Return the (x, y) coordinate for the center point of the cell that contains the specified text.  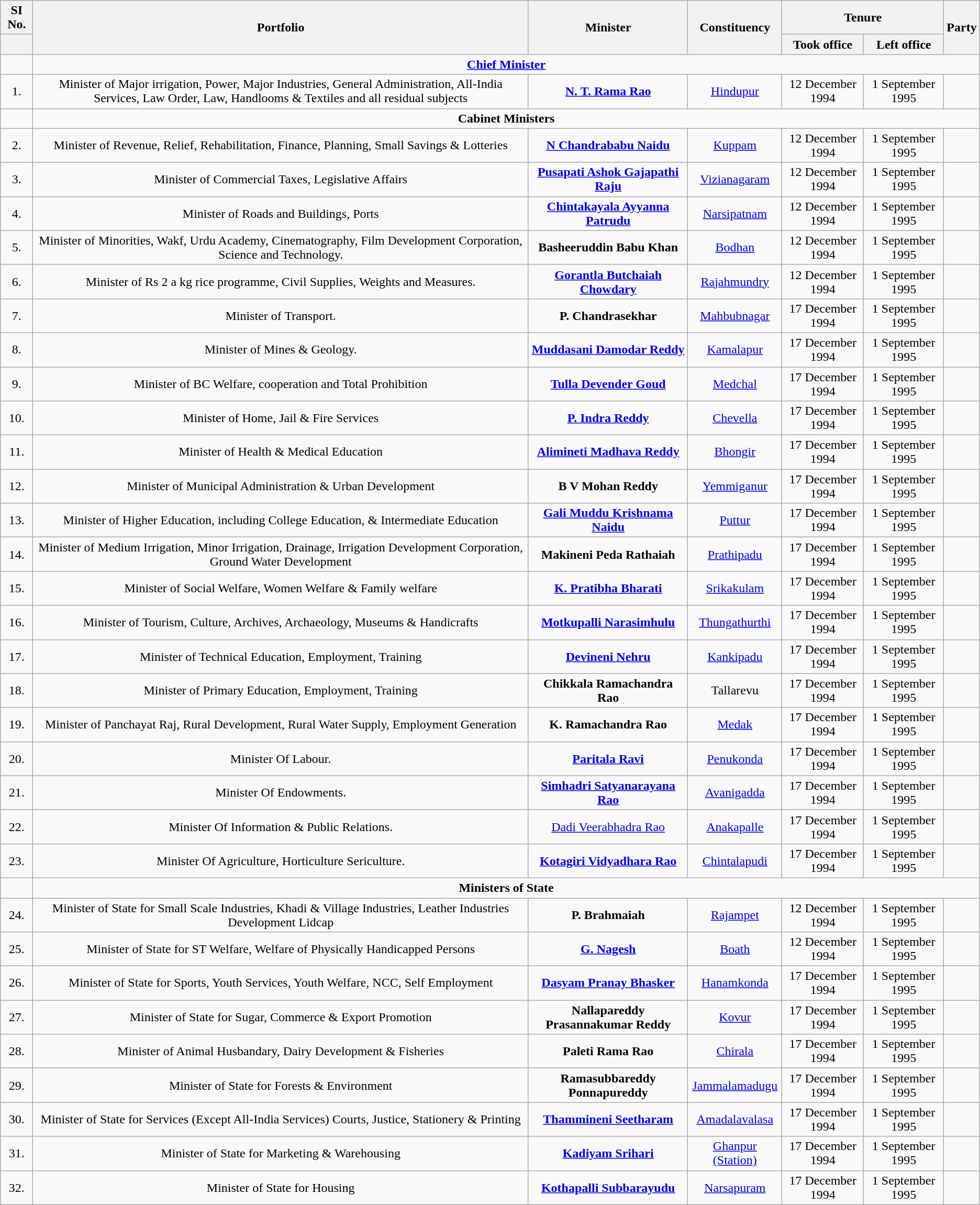
Gali Muddu Krishnama Naidu (608, 521)
Paleti Rama Rao (608, 1052)
Minister of Animal Husbandary, Dairy Development & Fisheries (281, 1052)
2. (17, 146)
Minister of Minorities, Wakf, Urdu Academy, Cinematography, Film Development Corporation, Science and Technology. (281, 247)
Jammalamadugu (735, 1085)
Amadalavalasa (735, 1120)
Minister Of Information & Public Relations. (281, 826)
Cabinet Ministers (506, 118)
17. (17, 657)
Kovur (735, 1017)
Minister of Home, Jail & Fire Services (281, 418)
15. (17, 589)
B V Mohan Reddy (608, 486)
Narsapuram (735, 1188)
Pusapati Ashok Gajapathi Raju (608, 179)
Tenure (863, 18)
Chirala (735, 1052)
3. (17, 179)
Constituency (735, 27)
Dasyam Pranay Bhasker (608, 983)
Rajahmundry (735, 282)
Puttur (735, 521)
21. (17, 793)
Kotagiri Vidyadhara Rao (608, 861)
16. (17, 622)
20. (17, 758)
Kankipadu (735, 657)
Avanigadda (735, 793)
23. (17, 861)
13. (17, 521)
Minister of Medium Irrigation, Minor Irrigation, Drainage, Irrigation Development Corporation, Ground Water Development (281, 554)
24. (17, 914)
Ghanpur (Station) (735, 1153)
Minister of Rs 2 a kg rice programme, Civil Supplies, Weights and Measures. (281, 282)
Minister of State for Forests & Environment (281, 1085)
Minister Of Agriculture, Horticulture Sericulture. (281, 861)
Tallarevu (735, 690)
Bodhan (735, 247)
Minister of State for Sugar, Commerce & Export Promotion (281, 1017)
11. (17, 452)
Minister of Social Welfare, Women Welfare & Family welfare (281, 589)
Minister Of Endowments. (281, 793)
Minister of Municipal Administration & Urban Development (281, 486)
Took office (823, 45)
Portfolio (281, 27)
Minister Of Labour. (281, 758)
6. (17, 282)
Vizianagaram (735, 179)
Penukonda (735, 758)
P. Indra Reddy (608, 418)
Minister of Primary Education, Employment, Training (281, 690)
Chevella (735, 418)
Minister of Commercial Taxes, Legislative Affairs (281, 179)
10. (17, 418)
28. (17, 1052)
Minister of Panchayat Raj, Rural Development, Rural Water Supply, Employment Generation (281, 725)
18. (17, 690)
27. (17, 1017)
Minister of Higher Education, including College Education, & Intermediate Education (281, 521)
22. (17, 826)
N Chandrababu Naidu (608, 146)
Mahbubnagar (735, 315)
14. (17, 554)
Minister of Technical Education, Employment, Training (281, 657)
Makineni Peda Rathaiah (608, 554)
19. (17, 725)
Muddasani Damodar Reddy (608, 350)
Minister of BC Welfare, cooperation and Total Prohibition (281, 383)
Minister of Roads and Buildings, Ports (281, 214)
Hindupur (735, 91)
K. Pratibha Bharati (608, 589)
Minister of State for Sports, Youth Services, Youth Welfare, NCC, Self Employment (281, 983)
Nallapareddy Prasannakumar Reddy (608, 1017)
31. (17, 1153)
Gorantla Butchaiah Chowdary (608, 282)
K. Ramachandra Rao (608, 725)
29. (17, 1085)
4. (17, 214)
1. (17, 91)
Motkupalli Narasimhulu (608, 622)
Chief Minister (506, 64)
Ministers of State (506, 888)
Srikakulam (735, 589)
Alimineti Madhava Reddy (608, 452)
G. Nagesh (608, 949)
Devineni Nehru (608, 657)
Prathipadu (735, 554)
8. (17, 350)
25. (17, 949)
Narsipatnam (735, 214)
Minister of State for Services (Except All-India Services) Courts, Justice, Stationery & Printing (281, 1120)
Simhadri Satyanarayana Rao (608, 793)
N. T. Rama Rao (608, 91)
Thammineni Seetharam (608, 1120)
Boath (735, 949)
P. Brahmaiah (608, 914)
Tulla Devender Goud (608, 383)
26. (17, 983)
Chintakayala Ayyanna Patrudu (608, 214)
Left office (904, 45)
Minister of Revenue, Relief, Rehabilitation, Finance, Planning, Small Savings & Lotteries (281, 146)
Minister (608, 27)
Minister of Health & Medical Education (281, 452)
Minister of State for ST Welfare, Welfare of Physically Handicapped Persons (281, 949)
Minister of Transport. (281, 315)
Chikkala Ramachandra Rao (608, 690)
5. (17, 247)
Minister of Tourism, Culture, Archives, Archaeology, Museums & Handicrafts (281, 622)
Party (962, 27)
Kamalapur (735, 350)
Basheeruddin Babu Khan (608, 247)
30. (17, 1120)
Minister of State for Small Scale Industries, Khadi & Village Industries, Leather Industries Development Lidcap (281, 914)
Hanamkonda (735, 983)
Kadiyam Srihari (608, 1153)
Thungathurthi (735, 622)
12. (17, 486)
Dadi Veerabhadra Rao (608, 826)
Ramasubbareddy Ponnapureddy (608, 1085)
Anakapalle (735, 826)
Chintalapudi (735, 861)
Medchal (735, 383)
Kothapalli Subbarayudu (608, 1188)
32. (17, 1188)
Yemmiganur (735, 486)
Minister of State for Housing (281, 1188)
Medak (735, 725)
Minister of Mines & Geology. (281, 350)
SI No. (17, 18)
Minister of State for Marketing & Warehousing (281, 1153)
9. (17, 383)
7. (17, 315)
Kuppam (735, 146)
P. Chandrasekhar (608, 315)
Rajampet (735, 914)
Paritala Ravi (608, 758)
Bhongir (735, 452)
